Return [X, Y] of the center of cell containing provided text 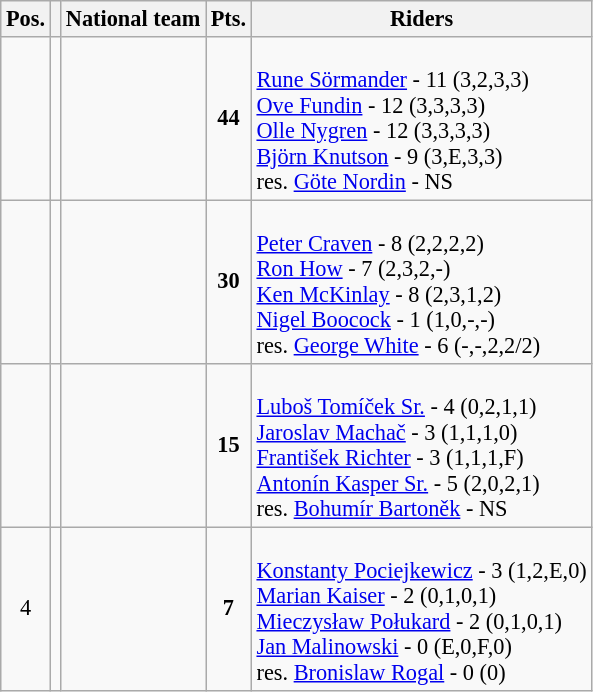
15 [229, 444]
National team [134, 19]
Pos. [26, 19]
Pts. [229, 19]
Riders [422, 19]
30 [229, 282]
7 [229, 608]
4 [26, 608]
44 [229, 118]
Rune Sörmander - 11 (3,2,3,3) Ove Fundin - 12 (3,3,3,3) Olle Nygren - 12 (3,3,3,3) Björn Knutson - 9 (3,E,3,3) res. Göte Nordin - NS [422, 118]
Peter Craven - 8 (2,2,2,2) Ron How - 7 (2,3,2,-) Ken McKinlay - 8 (2,3,1,2) Nigel Boocock - 1 (1,0,-,-) res. George White - 6 (-,-,2,2/2) [422, 282]
